Return the [x, y] coordinate for the center point of the cell that contains the specified text.  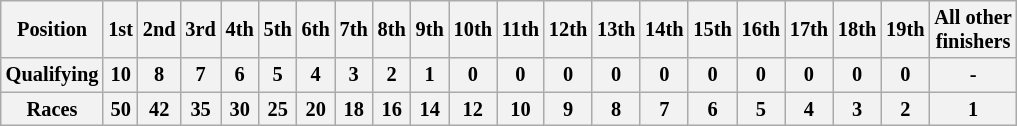
4th [240, 29]
16th [761, 29]
3rd [200, 29]
35 [200, 109]
17th [809, 29]
18 [354, 109]
18th [857, 29]
6th [316, 29]
42 [160, 109]
14 [430, 109]
14th [664, 29]
Races [52, 109]
25 [278, 109]
1st [120, 29]
15th [712, 29]
12th [568, 29]
- [972, 75]
5th [278, 29]
Position [52, 29]
9 [568, 109]
7th [354, 29]
Qualifying [52, 75]
9th [430, 29]
2nd [160, 29]
19th [905, 29]
11th [520, 29]
All otherfinishers [972, 29]
10th [473, 29]
20 [316, 109]
30 [240, 109]
13th [616, 29]
12 [473, 109]
16 [392, 109]
8th [392, 29]
50 [120, 109]
